For the text-containing cell, return its midpoint in (x, y) coordinate format. 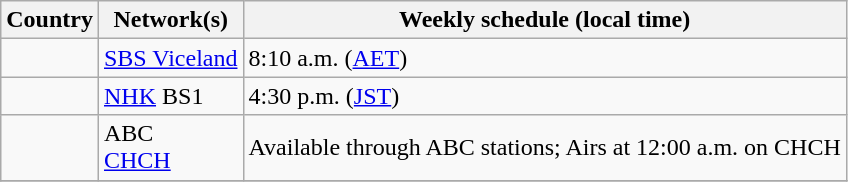
SBS Viceland (170, 58)
4:30 p.m. (JST) (544, 96)
NHK BS1 (170, 96)
Available through ABC stations; Airs at 12:00 a.m. on CHCH (544, 148)
Weekly schedule (local time) (544, 20)
8:10 a.m. (AET) (544, 58)
Country (50, 20)
Network(s) (170, 20)
ABC CHCH (170, 148)
